Return [X, Y] of the center of cell containing provided text 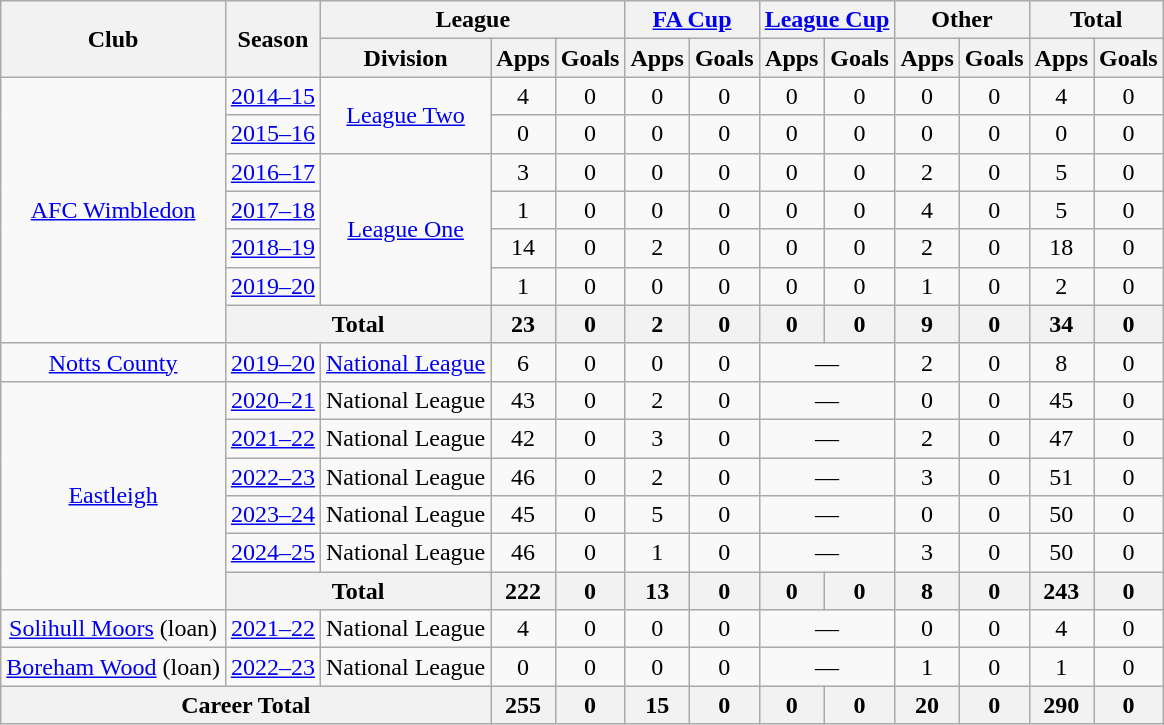
Solihull Moors (loan) [114, 629]
2023–24 [272, 515]
Notts County [114, 362]
Division [405, 58]
2020–21 [272, 400]
League One [405, 229]
Career Total [246, 705]
FA Cup [692, 20]
14 [523, 248]
League Two [405, 115]
42 [523, 438]
222 [523, 591]
League Cup [827, 20]
2017–18 [272, 210]
43 [523, 400]
League [472, 20]
18 [1061, 248]
2018–19 [272, 248]
Club [114, 39]
20 [927, 705]
23 [523, 324]
2015–16 [272, 134]
47 [1061, 438]
243 [1061, 591]
51 [1061, 477]
AFC Wimbledon [114, 210]
2024–25 [272, 553]
290 [1061, 705]
34 [1061, 324]
255 [523, 705]
2014–15 [272, 96]
6 [523, 362]
9 [927, 324]
15 [657, 705]
13 [657, 591]
Season [272, 39]
Eastleigh [114, 495]
2016–17 [272, 172]
Boreham Wood (loan) [114, 667]
Other [962, 20]
